Output the (x, y) coordinate of the center of the cell containing the given text.  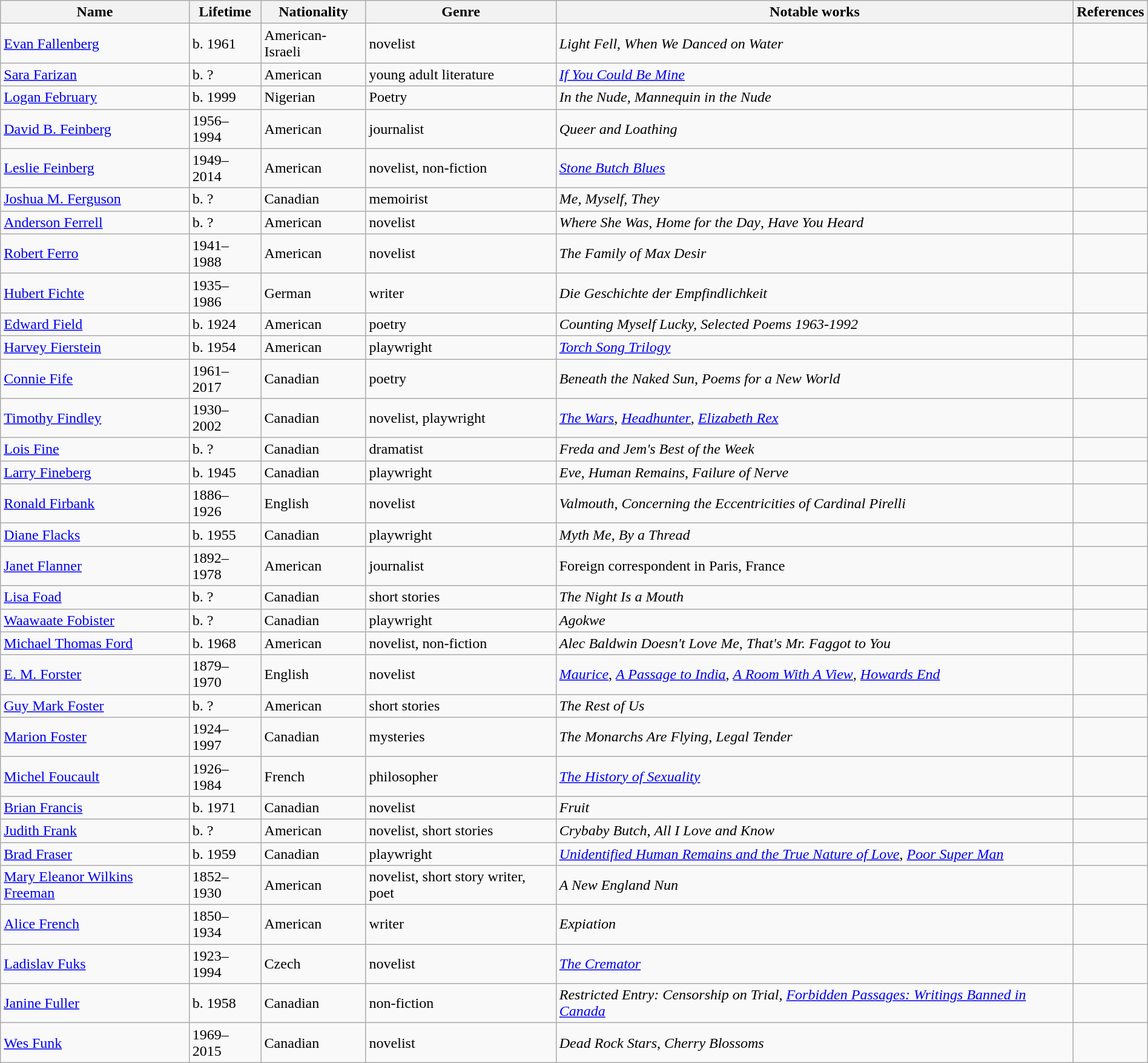
1956–1994 (225, 128)
Michael Thomas Ford (95, 643)
1941–1988 (225, 253)
Connie Fife (95, 378)
Larry Fineberg (95, 472)
b. 1945 (225, 472)
Alec Baldwin Doesn't Love Me, That's Mr. Faggot to You (814, 643)
References (1110, 12)
1850–1934 (225, 924)
Leslie Feinberg (95, 168)
Die Geschichte der Empfindlichkeit (814, 293)
b. 1958 (225, 1003)
Timothy Findley (95, 418)
Lois Fine (95, 449)
Name (95, 12)
Expiation (814, 924)
Torch Song Trilogy (814, 347)
b. 1954 (225, 347)
German (314, 293)
Agokwe (814, 620)
1949–2014 (225, 168)
Foreign correspondent in Paris, France (814, 566)
1969–2015 (225, 1043)
1879–1970 (225, 675)
Brian Francis (95, 807)
1935–1986 (225, 293)
Restricted Entry: Censorship on Trial, Forbidden Passages: Writings Banned in Canada (814, 1003)
1892–1978 (225, 566)
Janine Fuller (95, 1003)
Unidentified Human Remains and the True Nature of Love, Poor Super Man (814, 853)
Light Fell, When We Danced on Water (814, 44)
Wes Funk (95, 1043)
b. 1959 (225, 853)
1923–1994 (225, 964)
Michel Foucault (95, 777)
Logan February (95, 98)
1961–2017 (225, 378)
b. 1971 (225, 807)
Myth Me, By a Thread (814, 535)
The Night Is a Mouth (814, 597)
Poetry (461, 98)
Hubert Fichte (95, 293)
Dead Rock Stars, Cherry Blossoms (814, 1043)
1886–1926 (225, 504)
Robert Ferro (95, 253)
b. 1924 (225, 324)
Janet Flanner (95, 566)
The Wars, Headhunter, Elizabeth Rex (814, 418)
Brad Fraser (95, 853)
philosopher (461, 777)
Counting Myself Lucky, Selected Poems 1963-1992 (814, 324)
Nationality (314, 12)
Anderson Ferrell (95, 222)
dramatist (461, 449)
Queer and Loathing (814, 128)
Alice French (95, 924)
1924–1997 (225, 737)
The Rest of Us (814, 706)
Sara Farizan (95, 75)
b. 1955 (225, 535)
novelist, short stories (461, 830)
b. 1999 (225, 98)
The History of Sexuality (814, 777)
Beneath the Naked Sun, Poems for a New World (814, 378)
1930–2002 (225, 418)
Guy Mark Foster (95, 706)
A New England Nun (814, 886)
Lisa Foad (95, 597)
The Monarchs Are Flying, Legal Tender (814, 737)
Nigerian (314, 98)
young adult literature (461, 75)
b. 1968 (225, 643)
E. M. Forster (95, 675)
Genre (461, 12)
novelist, short story writer, poet (461, 886)
Me, Myself, They (814, 199)
memoirist (461, 199)
If You Could Be Mine (814, 75)
Marion Foster (95, 737)
The Family of Max Desir (814, 253)
mysteries (461, 737)
Fruit (814, 807)
Lifetime (225, 12)
Judith Frank (95, 830)
1926–1984 (225, 777)
Freda and Jem's Best of the Week (814, 449)
Where She Was, Home for the Day, Have You Heard (814, 222)
Evan Fallenberg (95, 44)
Ronald Firbank (95, 504)
Crybaby Butch, All I Love and Know (814, 830)
In the Nude, Mannequin in the Nude (814, 98)
Diane Flacks (95, 535)
Stone Butch Blues (814, 168)
Edward Field (95, 324)
The Cremator (814, 964)
b. 1961 (225, 44)
Notable works (814, 12)
novelist, playwright (461, 418)
French (314, 777)
Waawaate Fobister (95, 620)
Harvey Fierstein (95, 347)
Joshua M. Ferguson (95, 199)
American-Israeli (314, 44)
Mary Eleanor Wilkins Freeman (95, 886)
Czech (314, 964)
1852–1930 (225, 886)
Eve, Human Remains, Failure of Nerve (814, 472)
non-fiction (461, 1003)
Ladislav Fuks (95, 964)
David B. Feinberg (95, 128)
Maurice, A Passage to India, A Room With A View, Howards End (814, 675)
Valmouth, Concerning the Eccentricities of Cardinal Pirelli (814, 504)
